Locate the cell with the specified text and output its [X, Y] center coordinate. 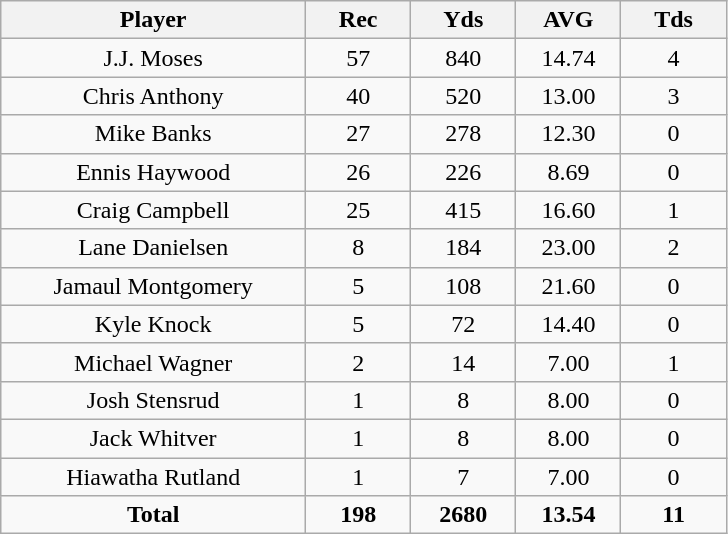
27 [358, 134]
Chris Anthony [154, 96]
57 [358, 58]
12.30 [568, 134]
21.60 [568, 286]
40 [358, 96]
26 [358, 172]
3 [674, 96]
14.74 [568, 58]
4 [674, 58]
13.00 [568, 96]
23.00 [568, 248]
Yds [464, 20]
840 [464, 58]
520 [464, 96]
7 [464, 477]
Rec [358, 20]
Tds [674, 20]
Michael Wagner [154, 362]
AVG [568, 20]
Jack Whitver [154, 438]
198 [358, 515]
278 [464, 134]
13.54 [568, 515]
25 [358, 210]
16.60 [568, 210]
8.69 [568, 172]
Lane Danielsen [154, 248]
226 [464, 172]
Hiawatha Rutland [154, 477]
Kyle Knock [154, 324]
Mike Banks [154, 134]
108 [464, 286]
14.40 [568, 324]
14 [464, 362]
Josh Stensrud [154, 400]
Craig Campbell [154, 210]
Jamaul Montgomery [154, 286]
415 [464, 210]
Total [154, 515]
Ennis Haywood [154, 172]
184 [464, 248]
Player [154, 20]
11 [674, 515]
2680 [464, 515]
J.J. Moses [154, 58]
72 [464, 324]
